From the cell containing the given text, extract its center point as (X, Y) coordinate. 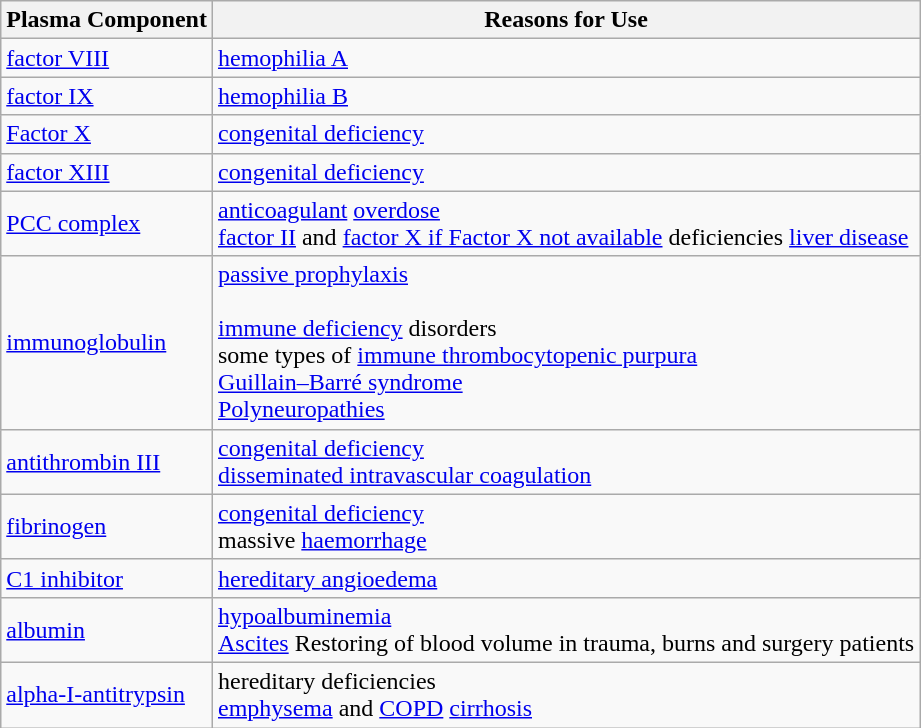
hemophilia B (566, 96)
anticoagulant overdosefactor II and factor X if Factor X not available deficiencies liver disease (566, 224)
albumin (107, 630)
Plasma Component (107, 20)
fibrinogen (107, 526)
hemophilia A (566, 58)
congenital deficiencydisseminated intravascular coagulation (566, 462)
factor XIII (107, 172)
factor VIII (107, 58)
PCC complex (107, 224)
hereditary angioedema (566, 578)
antithrombin III (107, 462)
immunoglobulin (107, 342)
Factor X (107, 134)
hereditary deficienciesemphysema and COPD cirrhosis (566, 694)
congenital deficiencymassive haemorrhage (566, 526)
Reasons for Use (566, 20)
factor IX (107, 96)
alpha-I-antitrypsin (107, 694)
passive prophylaxis immune deficiency disorders some types of immune thrombocytopenic purpura Guillain–Barré syndrome Polyneuropathies (566, 342)
C1 inhibitor (107, 578)
hypoalbuminemiaAscites Restoring of blood volume in trauma, burns and surgery patients (566, 630)
